Output the [x, y] coordinate of the center of the cell containing the given text.  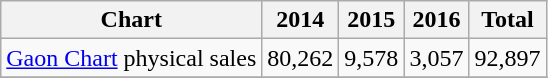
80,262 [300, 58]
9,578 [372, 58]
3,057 [436, 58]
92,897 [508, 58]
2014 [300, 20]
Chart [132, 20]
Gaon Chart physical sales [132, 58]
Total [508, 20]
2015 [372, 20]
2016 [436, 20]
